Return the (X, Y) coordinate for the center point of the cell that contains the specified text.  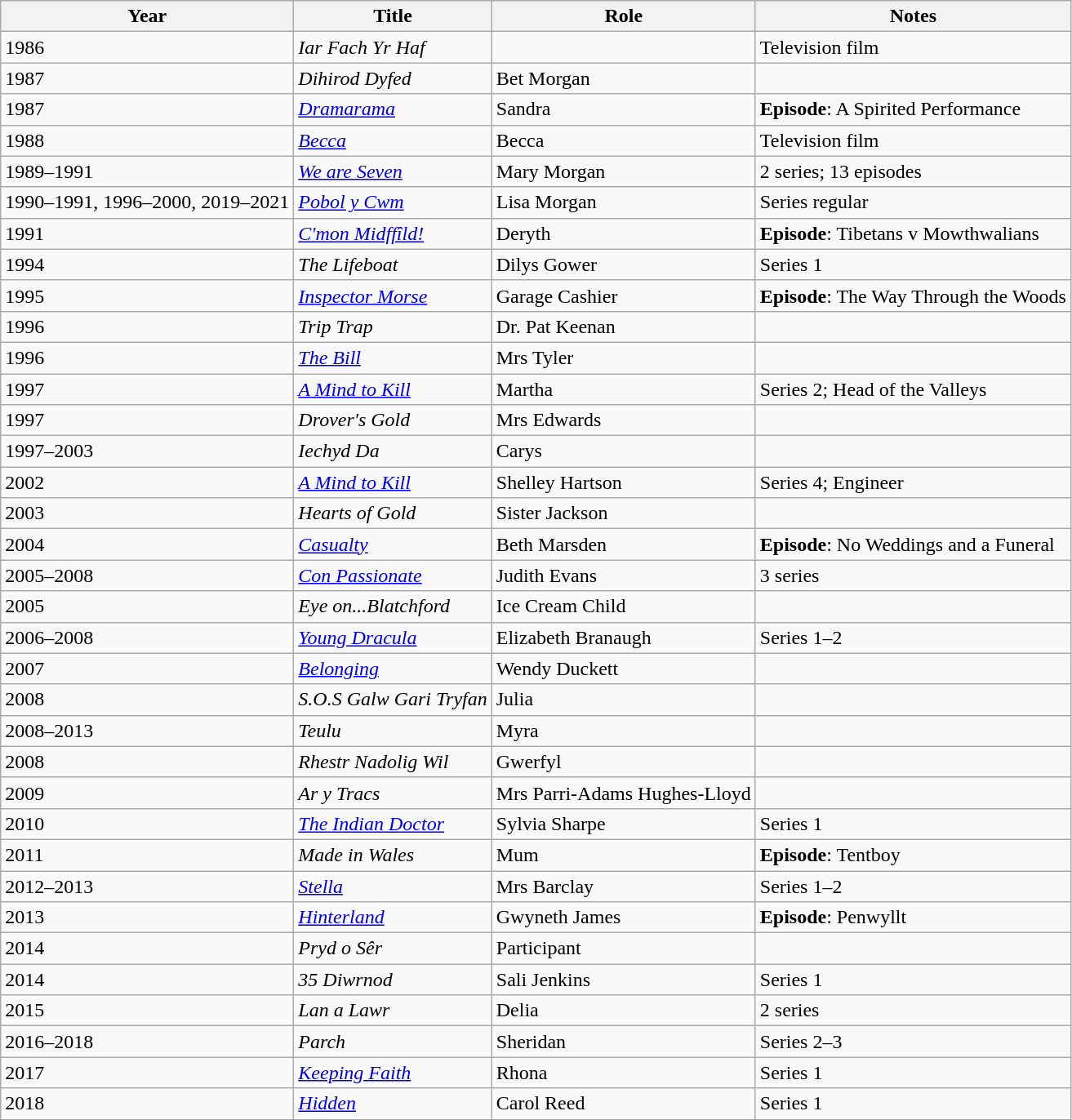
Parch (393, 1042)
1986 (147, 47)
Mrs Barclay (624, 886)
Julia (624, 700)
Episode: Tentboy (913, 855)
1997–2003 (147, 451)
1995 (147, 296)
1990–1991, 1996–2000, 2019–2021 (147, 202)
35 Diwrnod (393, 980)
The Indian Doctor (393, 824)
Mrs Tyler (624, 358)
Rhestr Nadolig Wil (393, 762)
Episode: No Weddings and a Funeral (913, 544)
Carol Reed (624, 1104)
Belonging (393, 669)
Pryd o Sêr (393, 949)
Deryth (624, 233)
Young Dracula (393, 638)
Ar y Tracs (393, 793)
Series regular (913, 202)
2016–2018 (147, 1042)
2004 (147, 544)
Ice Cream Child (624, 607)
Series 4; Engineer (913, 482)
2009 (147, 793)
Mrs Parri-Adams Hughes-Lloyd (624, 793)
Dr. Pat Keenan (624, 327)
2005 (147, 607)
2006–2008 (147, 638)
Trip Trap (393, 327)
Episode: Penwyllt (913, 918)
Myra (624, 731)
Hidden (393, 1104)
Sali Jenkins (624, 980)
C'mon Midffîld! (393, 233)
Sheridan (624, 1042)
2018 (147, 1104)
Mary Morgan (624, 171)
Episode: The Way Through the Woods (913, 296)
Beth Marsden (624, 544)
1988 (147, 140)
Sandra (624, 109)
Notes (913, 16)
Wendy Duckett (624, 669)
2005–2008 (147, 576)
2010 (147, 824)
1994 (147, 264)
Dihirod Dyfed (393, 78)
2013 (147, 918)
We are Seven (393, 171)
Shelley Hartson (624, 482)
2015 (147, 1011)
2 series (913, 1011)
3 series (913, 576)
Year (147, 16)
Dramarama (393, 109)
2003 (147, 513)
Con Passionate (393, 576)
Rhona (624, 1073)
2017 (147, 1073)
The Bill (393, 358)
Episode: Tibetans v Mowthwalians (913, 233)
Made in Wales (393, 855)
Bet Morgan (624, 78)
Eye on...Blatchford (393, 607)
1989–1991 (147, 171)
The Lifeboat (393, 264)
Lisa Morgan (624, 202)
Mrs Edwards (624, 420)
Gwerfyl (624, 762)
Dilys Gower (624, 264)
Martha (624, 389)
Pobol y Cwm (393, 202)
Role (624, 16)
Carys (624, 451)
Episode: A Spirited Performance (913, 109)
Garage Cashier (624, 296)
1991 (147, 233)
Judith Evans (624, 576)
Lan a Lawr (393, 1011)
Iar Fach Yr Haf (393, 47)
Stella (393, 886)
Inspector Morse (393, 296)
Casualty (393, 544)
Participant (624, 949)
Sister Jackson (624, 513)
2008–2013 (147, 731)
Title (393, 16)
Hinterland (393, 918)
2012–2013 (147, 886)
Hearts of Gold (393, 513)
Iechyd Da (393, 451)
Gwyneth James (624, 918)
Sylvia Sharpe (624, 824)
Mum (624, 855)
2007 (147, 669)
S.O.S Galw Gari Tryfan (393, 700)
Drover's Gold (393, 420)
2 series; 13 episodes (913, 171)
2002 (147, 482)
Delia (624, 1011)
Series 2–3 (913, 1042)
Keeping Faith (393, 1073)
Elizabeth Branaugh (624, 638)
Teulu (393, 731)
Series 2; Head of the Valleys (913, 389)
2011 (147, 855)
